Identify which cell holds the provided text, then report its (x, y) central coordinate. 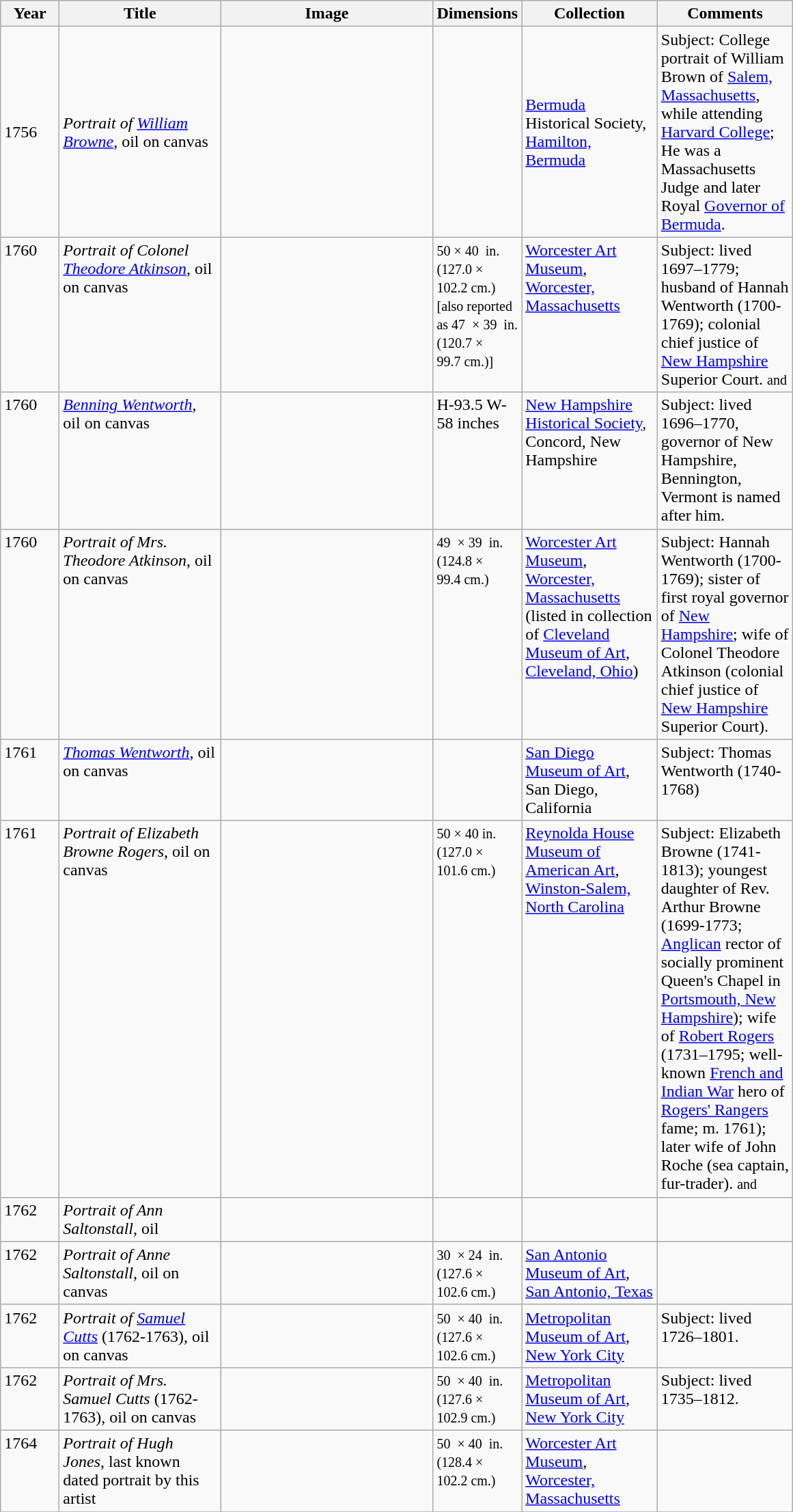
San Diego Museum of Art, San Diego, California (590, 780)
Subject: Thomas Wentworth (1740-1768) (725, 780)
Portrait of Mrs. Samuel Cutts (1762-1763), oil on canvas (140, 1399)
Portrait of Colonel Theodore Atkinson, oil on canvas (140, 314)
Worcester Art Museum, Worcester, Massachusetts (listed in collection of Cleveland Museum of Art, Cleveland, Ohio) (590, 634)
San Antonio Museum of Art, San Antonio, Texas (590, 1273)
Image (326, 14)
Portrait of Hugh Jones, last known dated portrait by this artist (140, 1470)
Subject: lived 1726–1801. (725, 1336)
New Hampshire Historical Society, Concord, New Hampshire (590, 461)
50 × 40 in. (127.6 × 102.6 cm.) (477, 1336)
Collection (590, 14)
Reynolda House Museum of American Art, Winston-Salem, North Carolina (590, 1008)
Portrait of Samuel Cutts (1762-1763), oil on canvas (140, 1336)
Benning Wentworth, oil on canvas (140, 461)
Bermuda Historical Society, Hamilton, Bermuda (590, 132)
50 × 40 in. (127.6 × 102.9 cm.) (477, 1399)
50 × 40 in. (127.0 × 102.2 cm.) [also reported as 47 × 39 in. (120.7 × 99.7 cm.)] (477, 314)
Subject: lived 1696–1770, governor of New Hampshire, Bennington, Vermont is named after him. (725, 461)
Year (30, 14)
49 × 39 in. (124.8 × 99.4 cm.) (477, 634)
H-93.5 W-58 inches (477, 461)
30 × 24 in. (127.6 × 102.6 cm.) (477, 1273)
Portrait of Anne Saltonstall, oil on canvas (140, 1273)
50 × 40 in. (127.0 × 101.6 cm.) (477, 1008)
Title (140, 14)
Subject: lived 1735–1812. (725, 1399)
Portrait of William Browne, oil on canvas (140, 132)
1764 (30, 1470)
Subject: lived 1697–1779; husband of Hannah Wentworth (1700-1769); colonial chief justice of New Hampshire Superior Court. and (725, 314)
50 × 40 in. (128.4 × 102.2 cm.) (477, 1470)
Portrait of Ann Saltonstall, oil (140, 1219)
Comments (725, 14)
Dimensions (477, 14)
1756 (30, 132)
Portrait of Mrs. Theodore Atkinson, oil on canvas (140, 634)
Portrait of Elizabeth Browne Rogers, oil on canvas (140, 1008)
Thomas Wentworth, oil on canvas (140, 780)
